Locate the cell with the specified text and output its [X, Y] center coordinate. 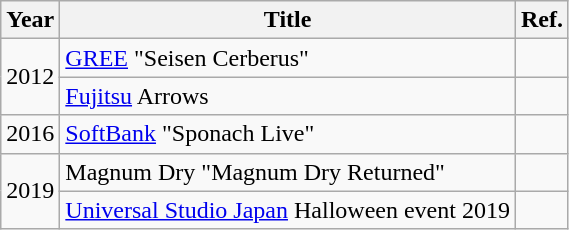
SoftBank "Sponach Live" [288, 134]
2016 [30, 134]
Ref. [542, 20]
2012 [30, 77]
Universal Studio Japan Halloween event 2019 [288, 210]
2019 [30, 191]
Magnum Dry "Magnum Dry Returned" [288, 172]
Year [30, 20]
Title [288, 20]
Fujitsu Arrows [288, 96]
GREE "Seisen Cerberus" [288, 58]
